Provide the [X, Y] coordinate of the cell's center where the given text is located.  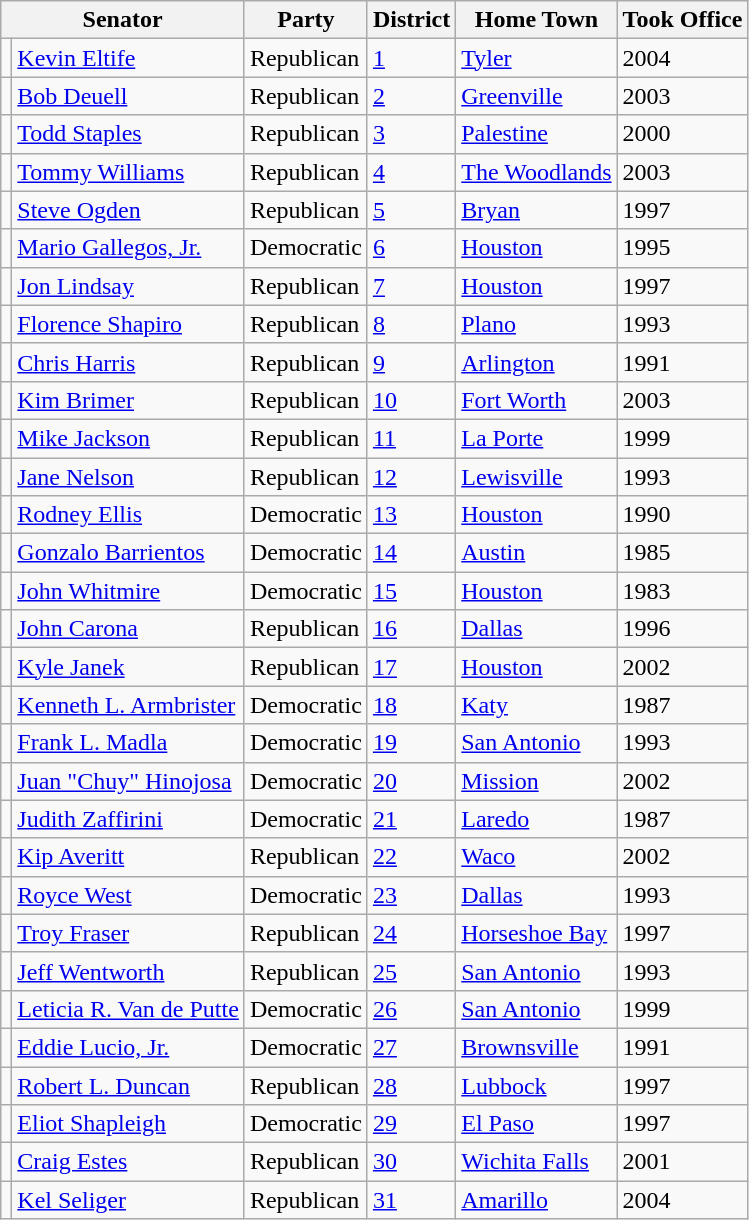
6 [411, 248]
20 [411, 781]
Kel Seliger [128, 1200]
16 [411, 629]
Rodney Ellis [128, 515]
Wichita Falls [536, 1162]
12 [411, 477]
Party [306, 20]
Mario Gallegos, Jr. [128, 248]
4 [411, 172]
25 [411, 971]
Tommy Williams [128, 172]
Arlington [536, 362]
1990 [682, 515]
Judith Zaffirini [128, 819]
La Porte [536, 438]
22 [411, 857]
Mission [536, 781]
Robert L. Duncan [128, 1085]
Austin [536, 553]
District [411, 20]
9 [411, 362]
Tyler [536, 58]
Frank L. Madla [128, 743]
Kyle Janek [128, 667]
19 [411, 743]
Jeff Wentworth [128, 971]
2 [411, 96]
Took Office [682, 20]
Gonzalo Barrientos [128, 553]
24 [411, 933]
Eliot Shapleigh [128, 1124]
Home Town [536, 20]
El Paso [536, 1124]
Lubbock [536, 1085]
Eddie Lucio, Jr. [128, 1047]
2000 [682, 134]
Kevin Eltife [128, 58]
1996 [682, 629]
15 [411, 591]
23 [411, 895]
Brownsville [536, 1047]
Plano [536, 324]
Kip Averitt [128, 857]
30 [411, 1162]
Jon Lindsay [128, 286]
Bob Deuell [128, 96]
Senator [123, 20]
26 [411, 1009]
14 [411, 553]
7 [411, 286]
Bryan [536, 210]
28 [411, 1085]
21 [411, 819]
5 [411, 210]
2001 [682, 1162]
Horseshoe Bay [536, 933]
Amarillo [536, 1200]
John Carona [128, 629]
Kim Brimer [128, 400]
1983 [682, 591]
13 [411, 515]
Fort Worth [536, 400]
Chris Harris [128, 362]
John Whitmire [128, 591]
Juan "Chuy" Hinojosa [128, 781]
Steve Ogden [128, 210]
Troy Fraser [128, 933]
1 [411, 58]
Royce West [128, 895]
Katy [536, 705]
27 [411, 1047]
29 [411, 1124]
Florence Shapiro [128, 324]
Greenville [536, 96]
Waco [536, 857]
11 [411, 438]
3 [411, 134]
1985 [682, 553]
Palestine [536, 134]
Laredo [536, 819]
Kenneth L. Armbrister [128, 705]
Lewisville [536, 477]
Leticia R. Van de Putte [128, 1009]
18 [411, 705]
1995 [682, 248]
17 [411, 667]
10 [411, 400]
Craig Estes [128, 1162]
Jane Nelson [128, 477]
The Woodlands [536, 172]
31 [411, 1200]
Mike Jackson [128, 438]
8 [411, 324]
Todd Staples [128, 134]
